Pinpoint the cell where the given text exists, returning its [x, y] midpoint coordinate. 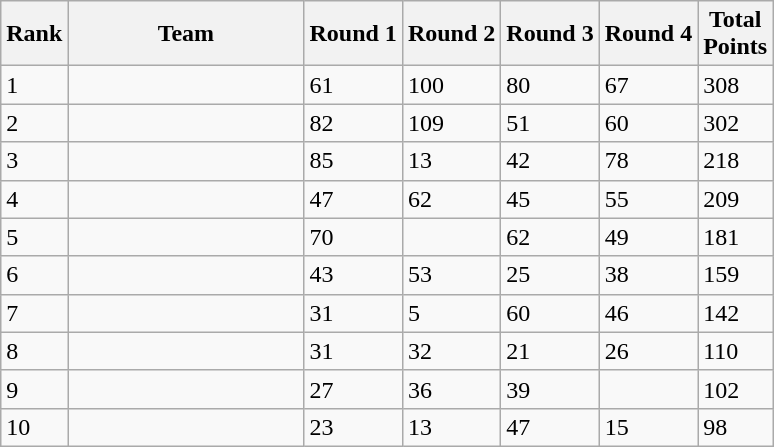
67 [648, 85]
100 [451, 85]
110 [736, 351]
109 [451, 123]
21 [550, 351]
102 [736, 389]
25 [550, 275]
85 [353, 161]
3 [34, 161]
9 [34, 389]
38 [648, 275]
51 [550, 123]
Total Points [736, 34]
98 [736, 427]
36 [451, 389]
45 [550, 199]
43 [353, 275]
46 [648, 313]
10 [34, 427]
42 [550, 161]
Round 2 [451, 34]
32 [451, 351]
6 [34, 275]
7 [34, 313]
61 [353, 85]
Round 3 [550, 34]
23 [353, 427]
39 [550, 389]
49 [648, 237]
308 [736, 85]
302 [736, 123]
2 [34, 123]
1 [34, 85]
27 [353, 389]
26 [648, 351]
Rank [34, 34]
159 [736, 275]
218 [736, 161]
53 [451, 275]
4 [34, 199]
78 [648, 161]
15 [648, 427]
181 [736, 237]
8 [34, 351]
70 [353, 237]
Team [186, 34]
80 [550, 85]
209 [736, 199]
55 [648, 199]
Round 1 [353, 34]
Round 4 [648, 34]
82 [353, 123]
142 [736, 313]
